For the text-containing cell, return its midpoint in [x, y] coordinate format. 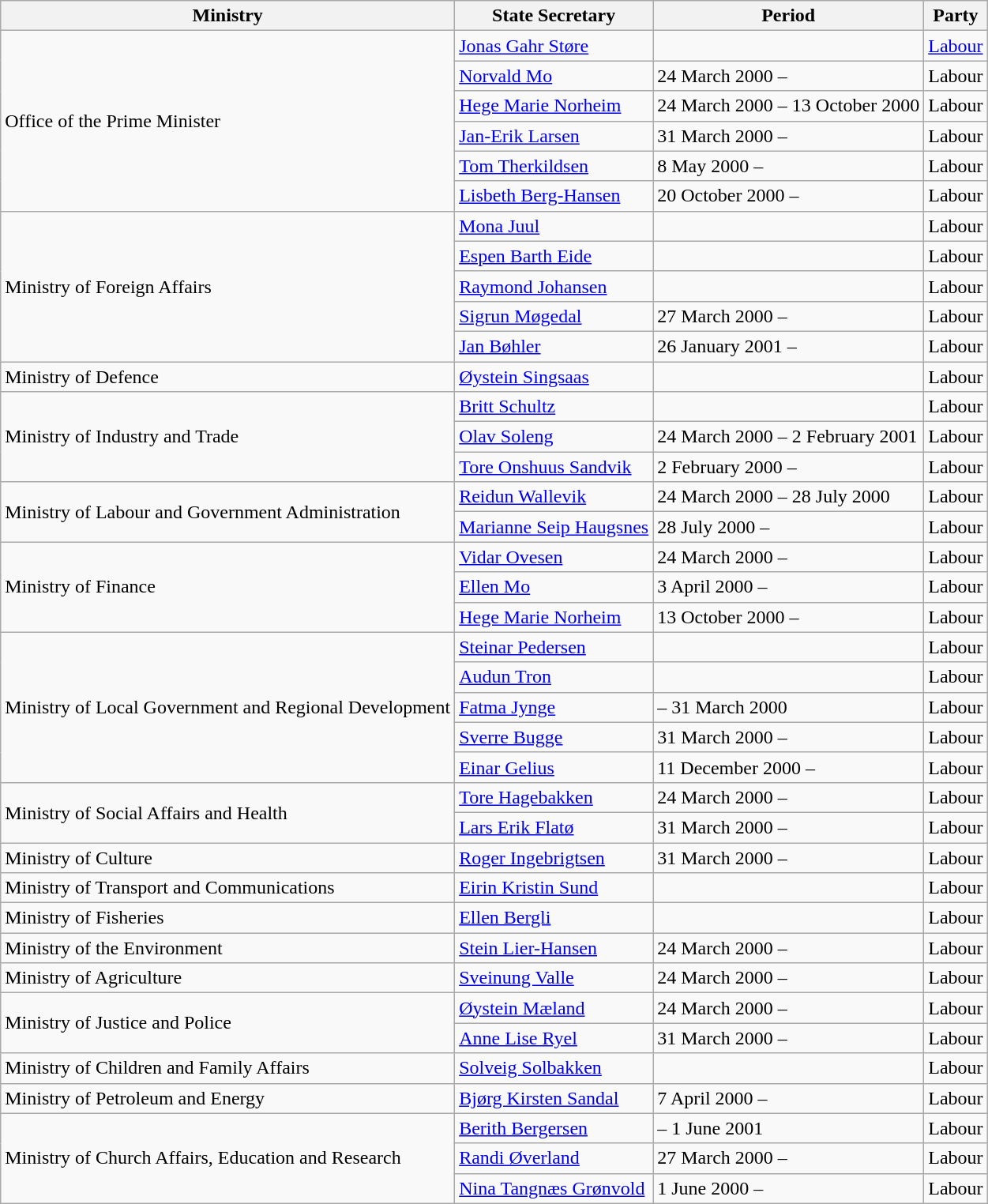
Øystein Mæland [554, 1008]
24 March 2000 – 13 October 2000 [788, 106]
Sverre Bugge [554, 737]
– 1 June 2001 [788, 1128]
Ministry of Defence [227, 377]
Vidar Ovesen [554, 557]
Ministry of the Environment [227, 948]
Jan-Erik Larsen [554, 136]
Ellen Bergli [554, 918]
Olav Soleng [554, 437]
Mona Juul [554, 226]
Roger Ingebrigtsen [554, 857]
Ministry of Transport and Communications [227, 888]
13 October 2000 – [788, 617]
11 December 2000 – [788, 767]
Ministry of Justice and Police [227, 1023]
Stein Lier-Hansen [554, 948]
– 31 March 2000 [788, 707]
Audun Tron [554, 677]
Steinar Pedersen [554, 647]
Tore Onshuus Sandvik [554, 467]
Ministry of Local Government and Regional Development [227, 707]
Berith Bergersen [554, 1128]
Tom Therkildsen [554, 166]
Ellen Mo [554, 587]
Ministry [227, 16]
24 March 2000 – 28 July 2000 [788, 497]
Ministry of Agriculture [227, 978]
2 February 2000 – [788, 467]
Sigrun Møgedal [554, 316]
Party [956, 16]
Ministry of Foreign Affairs [227, 286]
Britt Schultz [554, 407]
State Secretary [554, 16]
Øystein Singsaas [554, 377]
Ministry of Church Affairs, Education and Research [227, 1158]
Ministry of Culture [227, 857]
Ministry of Children and Family Affairs [227, 1068]
Bjørg Kirsten Sandal [554, 1098]
Ministry of Finance [227, 587]
1 June 2000 – [788, 1188]
24 March 2000 – 2 February 2001 [788, 437]
Reidun Wallevik [554, 497]
7 April 2000 – [788, 1098]
Norvald Mo [554, 76]
Einar Gelius [554, 767]
Ministry of Fisheries [227, 918]
Sveinung Valle [554, 978]
Ministry of Social Affairs and Health [227, 812]
Anne Lise Ryel [554, 1038]
Randi Øverland [554, 1158]
Office of the Prime Minister [227, 121]
Jan Bøhler [554, 346]
Raymond Johansen [554, 286]
Lars Erik Flatø [554, 827]
Ministry of Industry and Trade [227, 437]
Solveig Solbakken [554, 1068]
Marianne Seip Haugsnes [554, 527]
Nina Tangnæs Grønvold [554, 1188]
Ministry of Petroleum and Energy [227, 1098]
Ministry of Labour and Government Administration [227, 512]
Fatma Jynge [554, 707]
Period [788, 16]
20 October 2000 – [788, 196]
Tore Hagebakken [554, 797]
28 July 2000 – [788, 527]
Lisbeth Berg-Hansen [554, 196]
Jonas Gahr Støre [554, 46]
8 May 2000 – [788, 166]
Espen Barth Eide [554, 256]
Eirin Kristin Sund [554, 888]
26 January 2001 – [788, 346]
3 April 2000 – [788, 587]
